Return (X, Y) of the center of cell containing provided text 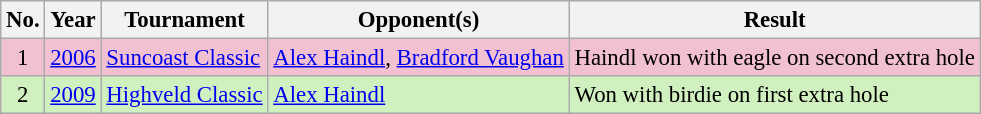
Tournament (184, 20)
1 (23, 58)
Result (774, 20)
Suncoast Classic (184, 58)
Opponent(s) (418, 20)
Won with birdie on first extra hole (774, 95)
2009 (73, 95)
Highveld Classic (184, 95)
2 (23, 95)
Year (73, 20)
No. (23, 20)
2006 (73, 58)
Haindl won with eagle on second extra hole (774, 58)
Alex Haindl, Bradford Vaughan (418, 58)
Alex Haindl (418, 95)
